Identify which cell holds the provided text, then report its (x, y) central coordinate. 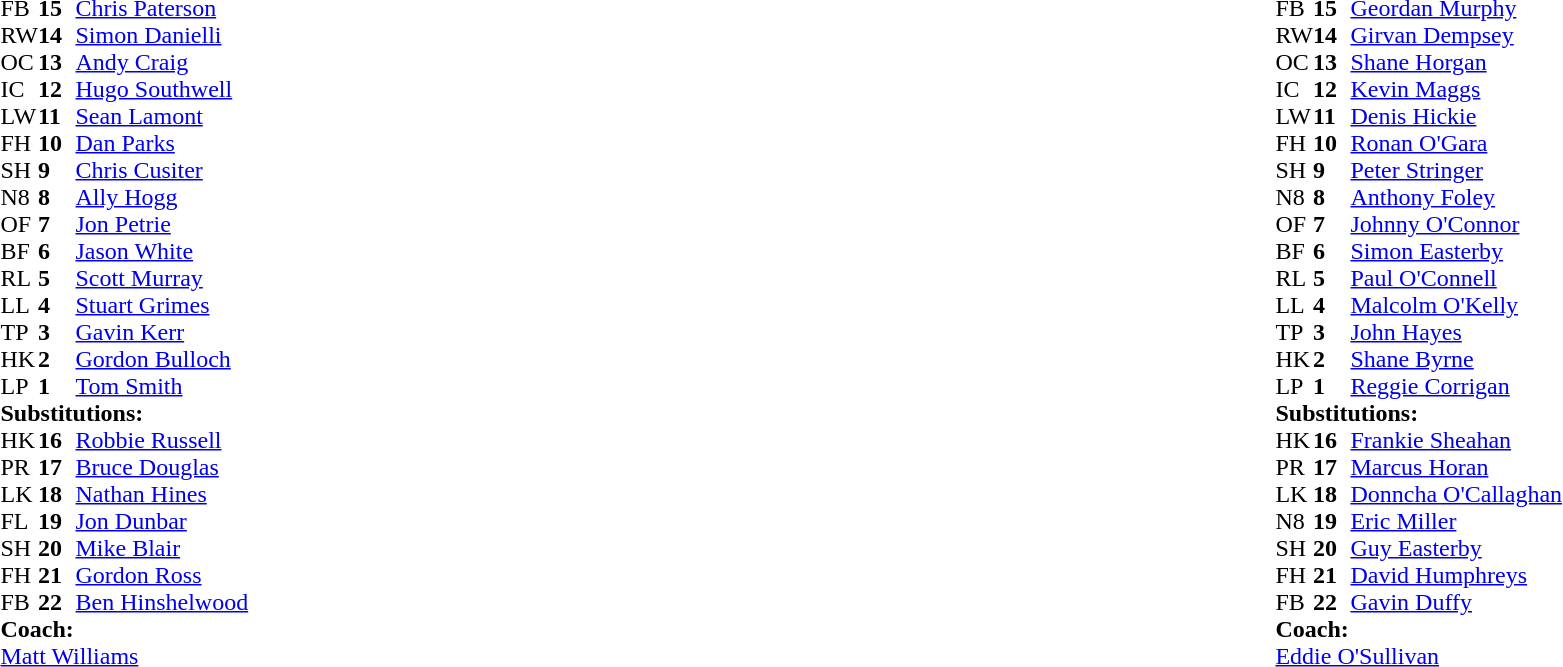
Anthony Foley (1456, 198)
Gordon Ross (162, 576)
Jason White (162, 252)
Peter Stringer (1456, 170)
Donncha O'Callaghan (1456, 494)
Kevin Maggs (1456, 90)
Guy Easterby (1456, 548)
Jon Dunbar (162, 522)
Mike Blair (162, 548)
Shane Byrne (1456, 360)
John Hayes (1456, 332)
Sean Lamont (162, 116)
Jon Petrie (162, 224)
Simon Easterby (1456, 252)
Frankie Sheahan (1456, 440)
Nathan Hines (162, 494)
Gordon Bulloch (162, 360)
Denis Hickie (1456, 116)
Ally Hogg (162, 198)
Andy Craig (162, 62)
Robbie Russell (162, 440)
Ben Hinshelwood (162, 602)
Hugo Southwell (162, 90)
Tom Smith (162, 386)
Simon Danielli (162, 36)
David Humphreys (1456, 576)
Marcus Horan (1456, 468)
Shane Horgan (1456, 62)
Reggie Corrigan (1456, 386)
Paul O'Connell (1456, 278)
Stuart Grimes (162, 306)
Gavin Kerr (162, 332)
Dan Parks (162, 144)
Scott Murray (162, 278)
Eric Miller (1456, 522)
Malcolm O'Kelly (1456, 306)
Girvan Dempsey (1456, 36)
Johnny O'Connor (1456, 224)
Ronan O'Gara (1456, 144)
FL (19, 522)
Bruce Douglas (162, 468)
Gavin Duffy (1456, 602)
Chris Cusiter (162, 170)
